Scan for the cell matching the given text and deliver its [x, y] coordinate at center. 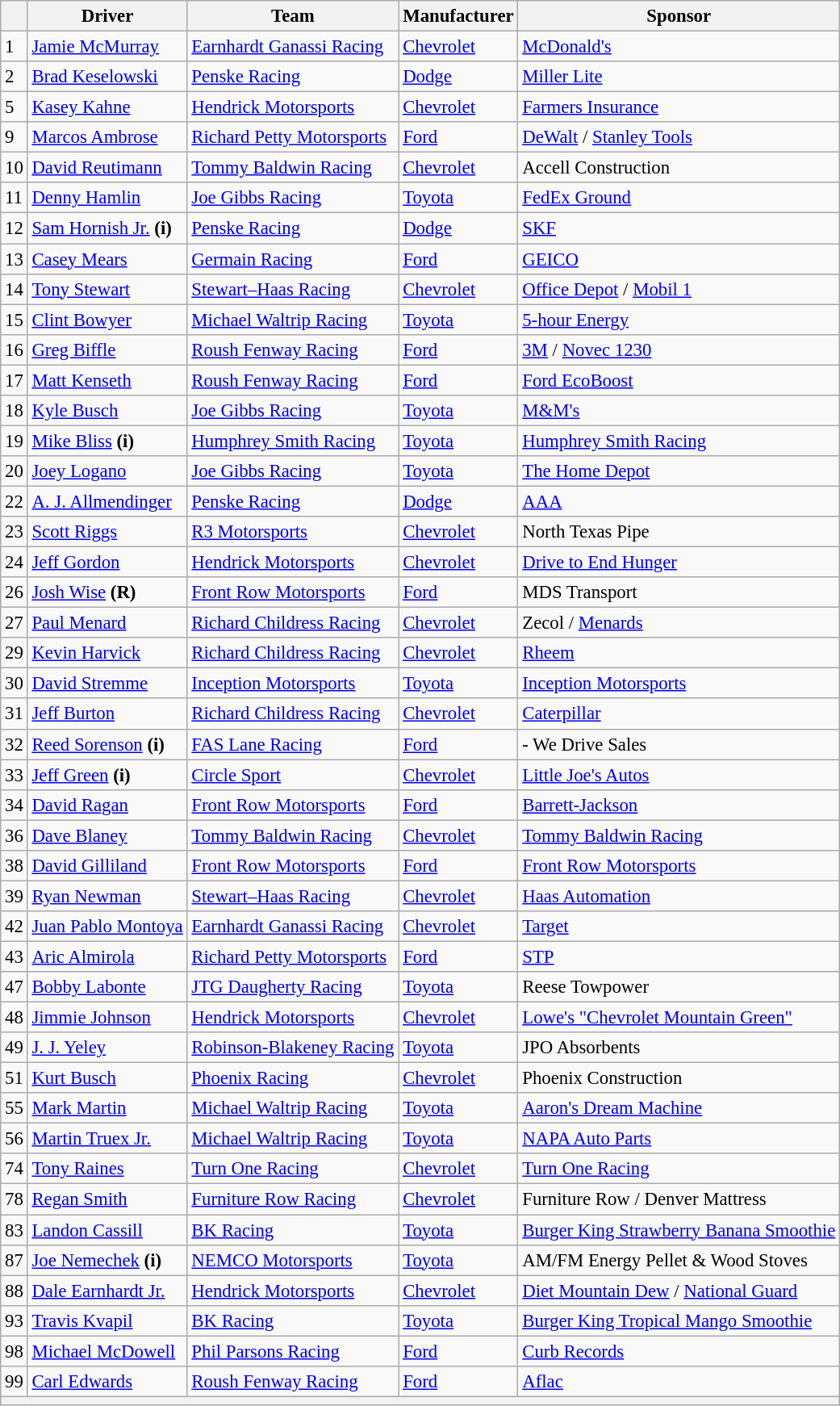
NAPA Auto Parts [679, 1139]
5 [15, 107]
Barrett-Jackson [679, 805]
Reese Towpower [679, 987]
Target [679, 927]
Robinson-Blakeney Racing [293, 1048]
Jeff Burton [107, 714]
17 [15, 380]
55 [15, 1108]
Driver [107, 16]
Office Depot / Mobil 1 [679, 289]
78 [15, 1199]
DeWalt / Stanley Tools [679, 137]
Jeff Green (i) [107, 775]
10 [15, 168]
Curb Records [679, 1351]
Furniture Row / Denver Mattress [679, 1199]
56 [15, 1139]
Ford EcoBoost [679, 380]
David Stremme [107, 684]
Aflac [679, 1382]
Joe Nemechek (i) [107, 1260]
38 [15, 866]
5-hour Energy [679, 320]
STP [679, 956]
47 [15, 987]
GEICO [679, 259]
AAA [679, 501]
Landon Cassill [107, 1230]
27 [15, 623]
36 [15, 835]
Ryan Newman [107, 896]
Little Joe's Autos [679, 775]
FedEx Ground [679, 198]
Kasey Kahne [107, 107]
Diet Mountain Dew / National Guard [679, 1291]
Circle Sport [293, 775]
NEMCO Motorsports [293, 1260]
3M / Novec 1230 [679, 349]
Clint Bowyer [107, 320]
Germain Racing [293, 259]
93 [15, 1320]
AM/FM Energy Pellet & Wood Stoves [679, 1260]
Kevin Harvick [107, 653]
Tony Raines [107, 1170]
99 [15, 1382]
Drive to End Hunger [679, 563]
Juan Pablo Montoya [107, 927]
Farmers Insurance [679, 107]
51 [15, 1078]
MDS Transport [679, 592]
JPO Absorbents [679, 1048]
26 [15, 592]
Phoenix Construction [679, 1078]
- We Drive Sales [679, 744]
Dave Blaney [107, 835]
FAS Lane Racing [293, 744]
39 [15, 896]
Rheem [679, 653]
David Ragan [107, 805]
13 [15, 259]
Michael McDowell [107, 1351]
Brad Keselowski [107, 77]
9 [15, 137]
12 [15, 228]
Dale Earnhardt Jr. [107, 1291]
24 [15, 563]
Paul Menard [107, 623]
Sam Hornish Jr. (i) [107, 228]
29 [15, 653]
42 [15, 927]
74 [15, 1170]
Jimmie Johnson [107, 1018]
Manufacturer [458, 16]
23 [15, 532]
18 [15, 411]
Tony Stewart [107, 289]
Joey Logano [107, 471]
Denny Hamlin [107, 198]
Haas Automation [679, 896]
Team [293, 16]
The Home Depot [679, 471]
Zecol / Menards [679, 623]
R3 Motorsports [293, 532]
David Reutimann [107, 168]
48 [15, 1018]
Carl Edwards [107, 1382]
Reed Sorenson (i) [107, 744]
15 [15, 320]
14 [15, 289]
Bobby Labonte [107, 987]
Mike Bliss (i) [107, 441]
31 [15, 714]
Greg Biffle [107, 349]
Kurt Busch [107, 1078]
Marcos Ambrose [107, 137]
Phoenix Racing [293, 1078]
JTG Daugherty Racing [293, 987]
Martin Truex Jr. [107, 1139]
1 [15, 47]
Travis Kvapil [107, 1320]
J. J. Yeley [107, 1048]
88 [15, 1291]
Aaron's Dream Machine [679, 1108]
19 [15, 441]
Accell Construction [679, 168]
43 [15, 956]
Jeff Gordon [107, 563]
32 [15, 744]
Matt Kenseth [107, 380]
M&M's [679, 411]
30 [15, 684]
16 [15, 349]
22 [15, 501]
Sponsor [679, 16]
Scott Riggs [107, 532]
Mark Martin [107, 1108]
Regan Smith [107, 1199]
98 [15, 1351]
SKF [679, 228]
Furniture Row Racing [293, 1199]
Burger King Tropical Mango Smoothie [679, 1320]
11 [15, 198]
Aric Almirola [107, 956]
Josh Wise (R) [107, 592]
87 [15, 1260]
Jamie McMurray [107, 47]
Lowe's "Chevrolet Mountain Green" [679, 1018]
Casey Mears [107, 259]
34 [15, 805]
North Texas Pipe [679, 532]
Burger King Strawberry Banana Smoothie [679, 1230]
Phil Parsons Racing [293, 1351]
David Gilliland [107, 866]
McDonald's [679, 47]
A. J. Allmendinger [107, 501]
20 [15, 471]
49 [15, 1048]
83 [15, 1230]
Caterpillar [679, 714]
Miller Lite [679, 77]
2 [15, 77]
33 [15, 775]
Kyle Busch [107, 411]
